Locate the cell with the specified text and output its (x, y) center coordinate. 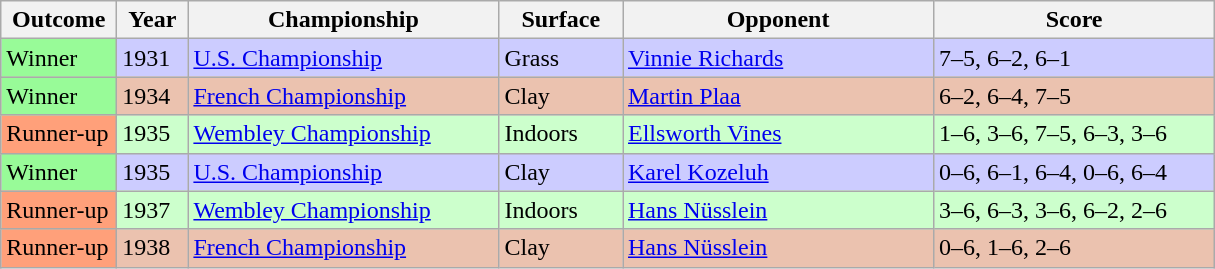
Score (1074, 20)
1934 (152, 96)
3–6, 6–3, 3–6, 6–2, 2–6 (1074, 210)
1938 (152, 248)
Ellsworth Vines (778, 134)
Martin Plaa (778, 96)
Championship (344, 20)
1937 (152, 210)
0–6, 6–1, 6–4, 0–6, 6–4 (1074, 172)
7–5, 6–2, 6–1 (1074, 58)
Grass (561, 58)
Surface (561, 20)
Vinnie Richards (778, 58)
Year (152, 20)
6–2, 6–4, 7–5 (1074, 96)
Karel Kozeluh (778, 172)
Opponent (778, 20)
1931 (152, 58)
Outcome (59, 20)
0–6, 1–6, 2–6 (1074, 248)
1–6, 3–6, 7–5, 6–3, 3–6 (1074, 134)
